Scan for the cell matching the given text and deliver its [x, y] coordinate at center. 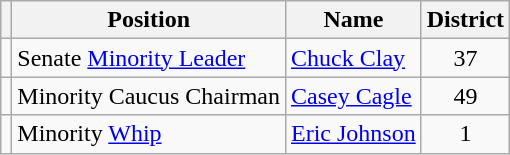
Position [149, 20]
Casey Cagle [354, 96]
Senate Minority Leader [149, 58]
Minority Whip [149, 134]
Minority Caucus Chairman [149, 96]
Chuck Clay [354, 58]
1 [465, 134]
49 [465, 96]
District [465, 20]
Eric Johnson [354, 134]
Name [354, 20]
37 [465, 58]
